Detect which cell encompasses the target text, then output its [X, Y] center coordinate. 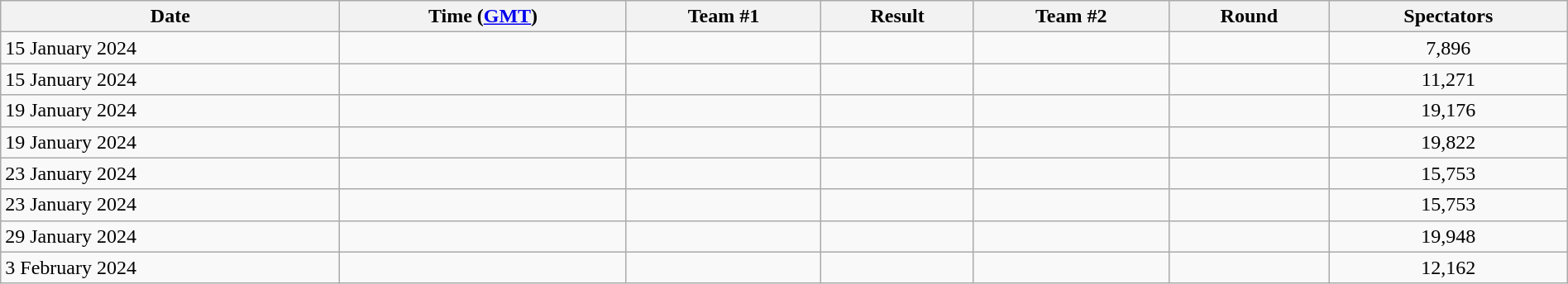
Time (GMT) [483, 17]
Date [170, 17]
3 February 2024 [170, 267]
Team #2 [1071, 17]
19,822 [1448, 142]
Spectators [1448, 17]
12,162 [1448, 267]
Round [1249, 17]
Result [898, 17]
Team #1 [724, 17]
19,948 [1448, 236]
29 January 2024 [170, 236]
7,896 [1448, 48]
19,176 [1448, 111]
11,271 [1448, 79]
